Search for the cell housing the specified text and yield its (x, y) center coordinate. 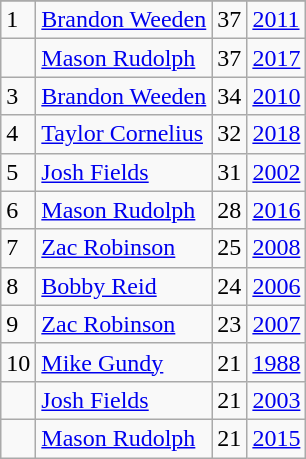
2002 (276, 172)
28 (230, 210)
25 (230, 248)
10 (18, 362)
24 (230, 286)
7 (18, 248)
31 (230, 172)
32 (230, 134)
2018 (276, 134)
Bobby Reid (124, 286)
6 (18, 210)
5 (18, 172)
2015 (276, 438)
2007 (276, 324)
23 (230, 324)
3 (18, 96)
2010 (276, 96)
2006 (276, 286)
2003 (276, 400)
9 (18, 324)
2011 (276, 20)
Taylor Cornelius (124, 134)
2016 (276, 210)
Mike Gundy (124, 362)
4 (18, 134)
2008 (276, 248)
1 (18, 20)
2017 (276, 58)
8 (18, 286)
34 (230, 96)
1988 (276, 362)
